Extract the (x, y) coordinate from the center of the cell holding the provided text.  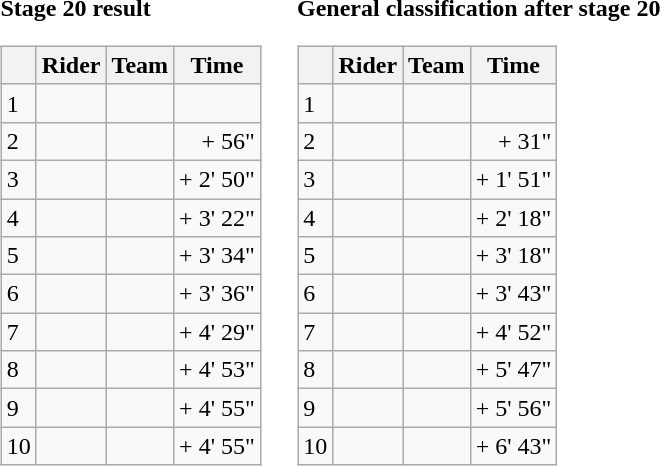
+ 4' 52" (514, 332)
+ 2' 50" (218, 179)
+ 31" (514, 141)
+ 3' 36" (218, 294)
+ 4' 53" (218, 370)
+ 3' 18" (514, 256)
+ 5' 47" (514, 370)
+ 1' 51" (514, 179)
+ 2' 18" (514, 217)
+ 5' 56" (514, 408)
+ 3' 34" (218, 256)
+ 56" (218, 141)
+ 4' 29" (218, 332)
+ 3' 43" (514, 294)
+ 6' 43" (514, 446)
+ 3' 22" (218, 217)
